Find where the given text appears and provide that cell's center as [X, Y] coordinate. 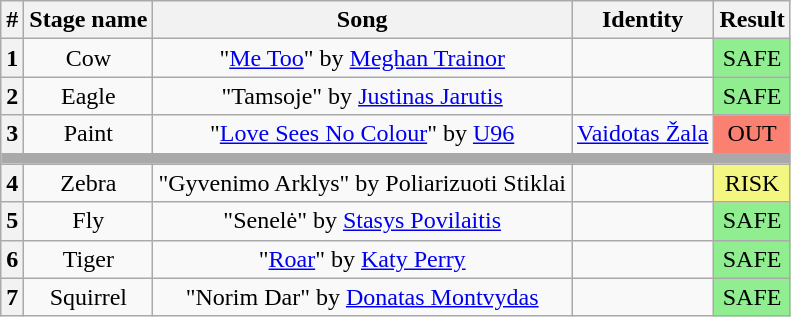
Vaidotas Žala [643, 134]
Squirrel [88, 297]
5 [12, 221]
Cow [88, 58]
4 [12, 183]
1 [12, 58]
Song [362, 20]
Fly [88, 221]
Identity [643, 20]
"Love Sees No Colour" by U96 [362, 134]
Stage name [88, 20]
Result [752, 20]
"Me Too" by Meghan Trainor [362, 58]
Tiger [88, 259]
2 [12, 96]
6 [12, 259]
OUT [752, 134]
"Senelė" by Stasys Povilaitis [362, 221]
"Gyvenimo Arklys" by Poliarizuoti Stiklai [362, 183]
"Tamsoje" by Justinas Jarutis [362, 96]
RISK [752, 183]
3 [12, 134]
# [12, 20]
"Roar" by Katy Perry [362, 259]
Paint [88, 134]
Eagle [88, 96]
"Norim Dar" by Donatas Montvydas [362, 297]
Zebra [88, 183]
7 [12, 297]
